Determine the (X, Y) coordinate at the center of the cell enclosing the given text.  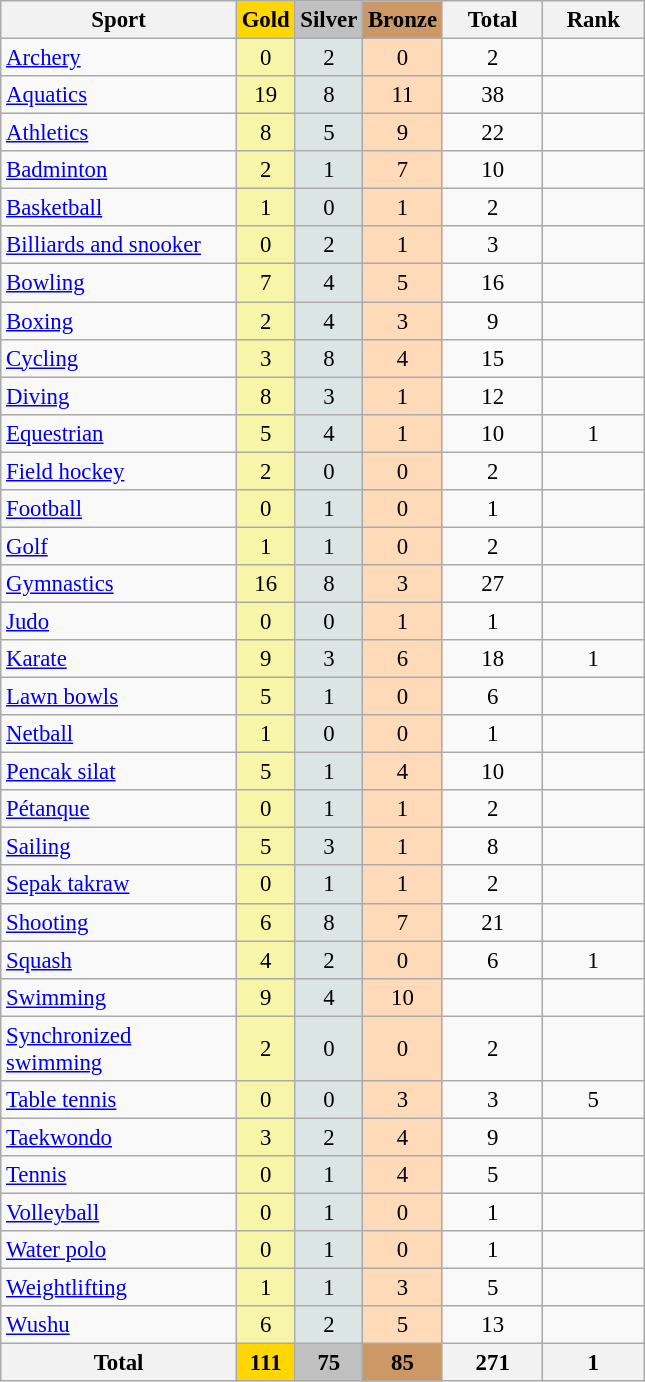
Volleyball (119, 1212)
Field hockey (119, 471)
Billiards and snooker (119, 245)
Taekwondo (119, 1137)
Equestrian (119, 433)
Bowling (119, 283)
Wushu (119, 1325)
Badminton (119, 170)
11 (403, 95)
Basketball (119, 208)
Table tennis (119, 1100)
Swimming (119, 997)
Sport (119, 20)
Rank (594, 20)
18 (492, 659)
12 (492, 396)
Bronze (403, 20)
19 (266, 95)
Silver (329, 20)
Judo (119, 621)
111 (266, 1363)
Boxing (119, 321)
271 (492, 1363)
Lawn bowls (119, 697)
Squash (119, 960)
Football (119, 509)
Synchronized swimming (119, 1048)
Shooting (119, 922)
Gold (266, 20)
Water polo (119, 1250)
Aquatics (119, 95)
Weightlifting (119, 1288)
27 (492, 584)
85 (403, 1363)
15 (492, 358)
13 (492, 1325)
Tennis (119, 1175)
Diving (119, 396)
75 (329, 1363)
Golf (119, 546)
Pétanque (119, 809)
Sepak takraw (119, 885)
Sailing (119, 847)
38 (492, 95)
Athletics (119, 133)
21 (492, 922)
Netball (119, 734)
Gymnastics (119, 584)
22 (492, 133)
Archery (119, 58)
Cycling (119, 358)
Karate (119, 659)
Pencak silat (119, 772)
